Identify which cell holds the provided text, then report its [x, y] central coordinate. 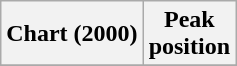
Chart (2000) [72, 34]
Peakposition [189, 34]
